Locate the cell with the specified text and output its (x, y) center coordinate. 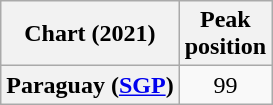
Chart (2021) (90, 34)
99 (225, 85)
Peakposition (225, 34)
Paraguay (SGP) (90, 85)
